Find where the given text appears and provide that cell's center as [X, Y] coordinate. 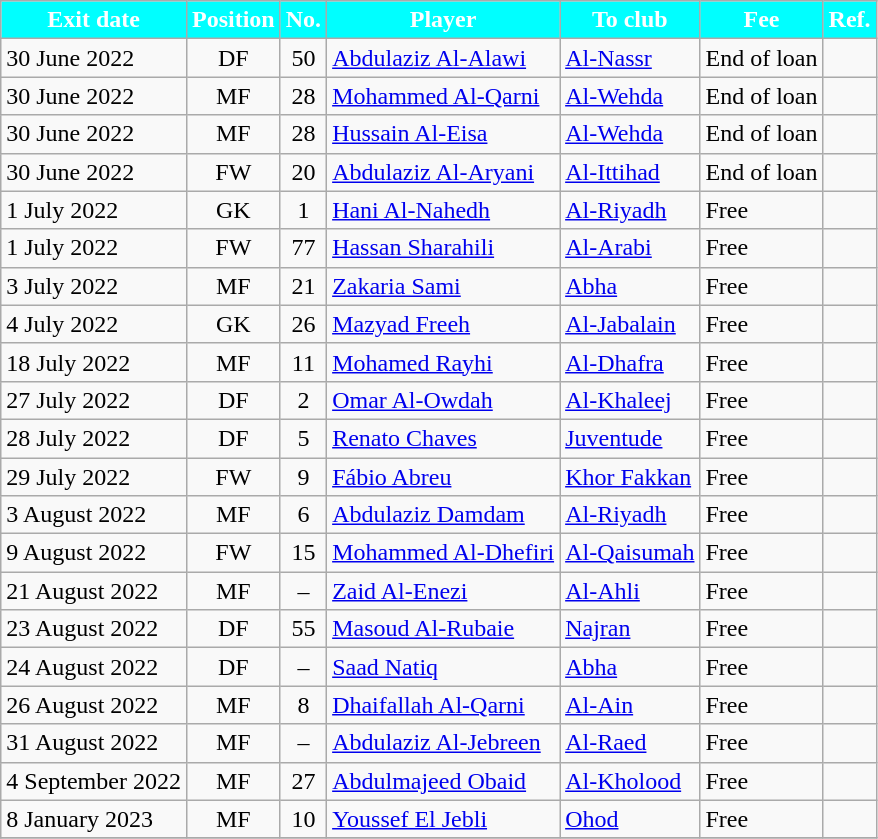
Al-Ahli [630, 591]
20 [303, 172]
3 August 2022 [94, 515]
50 [303, 58]
Position [233, 20]
Exit date [94, 20]
Al-Khaleej [630, 400]
Hassan Sharahili [444, 248]
Al-Ain [630, 705]
Abdulaziz Al-Aryani [444, 172]
10 [303, 819]
Saad Natiq [444, 667]
15 [303, 553]
Najran [630, 629]
28 July 2022 [94, 438]
Al-Qaisumah [630, 553]
55 [303, 629]
4 September 2022 [94, 781]
Juventude [630, 438]
4 July 2022 [94, 324]
Fábio Abreu [444, 477]
8 [303, 705]
No. [303, 20]
2 [303, 400]
11 [303, 362]
26 [303, 324]
Mazyad Freeh [444, 324]
Player [444, 20]
Hussain Al-Eisa [444, 134]
Dhaifallah Al-Qarni [444, 705]
24 August 2022 [94, 667]
Hani Al-Nahedh [444, 210]
Mohammed Al-Dhefiri [444, 553]
Zakaria Sami [444, 286]
Abdulmajeed Obaid [444, 781]
6 [303, 515]
9 August 2022 [94, 553]
Zaid Al-Enezi [444, 591]
77 [303, 248]
Al-Jabalain [630, 324]
Mohammed Al-Qarni [444, 96]
Renato Chaves [444, 438]
Al-Kholood [630, 781]
9 [303, 477]
Al-Nassr [630, 58]
Al-Ittihad [630, 172]
Abdulaziz Damdam [444, 515]
27 July 2022 [94, 400]
Mohamed Rayhi [444, 362]
26 August 2022 [94, 705]
8 January 2023 [94, 819]
1 [303, 210]
Masoud Al-Rubaie [444, 629]
Abdulaziz Al-Jebreen [444, 743]
Khor Fakkan [630, 477]
21 August 2022 [94, 591]
31 August 2022 [94, 743]
Al-Dhafra [630, 362]
Al-Raed [630, 743]
23 August 2022 [94, 629]
Abdulaziz Al-Alawi [444, 58]
Youssef El Jebli [444, 819]
Ref. [850, 20]
29 July 2022 [94, 477]
3 July 2022 [94, 286]
Ohod [630, 819]
5 [303, 438]
To club [630, 20]
Omar Al-Owdah [444, 400]
Fee [762, 20]
18 July 2022 [94, 362]
27 [303, 781]
21 [303, 286]
Al-Arabi [630, 248]
